Search for the cell housing the specified text and yield its [X, Y] center coordinate. 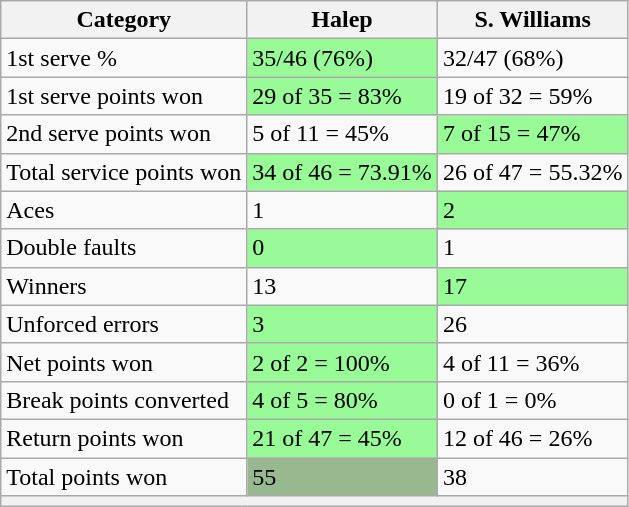
Return points won [124, 438]
35/46 (76%) [342, 58]
55 [342, 477]
Total service points won [124, 172]
26 [532, 324]
4 of 11 = 36% [532, 362]
32/47 (68%) [532, 58]
Break points converted [124, 400]
19 of 32 = 59% [532, 96]
13 [342, 286]
Winners [124, 286]
3 [342, 324]
1st serve points won [124, 96]
0 of 1 = 0% [532, 400]
12 of 46 = 26% [532, 438]
5 of 11 = 45% [342, 134]
38 [532, 477]
21 of 47 = 45% [342, 438]
2 of 2 = 100% [342, 362]
1st serve % [124, 58]
29 of 35 = 83% [342, 96]
17 [532, 286]
Aces [124, 210]
Double faults [124, 248]
Total points won [124, 477]
4 of 5 = 80% [342, 400]
Category [124, 20]
2nd serve points won [124, 134]
0 [342, 248]
34 of 46 = 73.91% [342, 172]
Net points won [124, 362]
Unforced errors [124, 324]
2 [532, 210]
26 of 47 = 55.32% [532, 172]
7 of 15 = 47% [532, 134]
Halep [342, 20]
S. Williams [532, 20]
